Output the [x, y] coordinate of the center of the cell containing the given text.  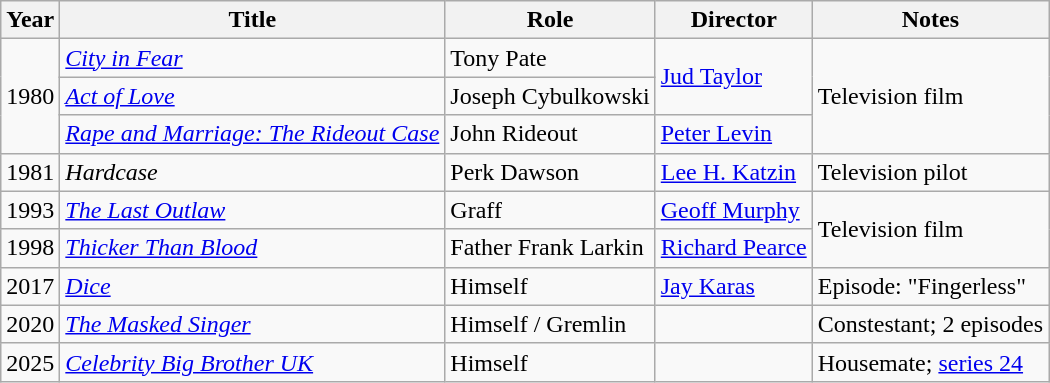
Celebrity Big Brother UK [252, 362]
2025 [30, 362]
Television pilot [930, 172]
Lee H. Katzin [734, 172]
Hardcase [252, 172]
Title [252, 20]
Tony Pate [550, 58]
Housemate; series 24 [930, 362]
City in Fear [252, 58]
Thicker Than Blood [252, 248]
Peter Levin [734, 134]
Notes [930, 20]
Jud Taylor [734, 77]
1981 [30, 172]
1998 [30, 248]
Geoff Murphy [734, 210]
Father Frank Larkin [550, 248]
The Masked Singer [252, 324]
Dice [252, 286]
Role [550, 20]
Year [30, 20]
Graff [550, 210]
2020 [30, 324]
The Last Outlaw [252, 210]
Perk Dawson [550, 172]
1993 [30, 210]
2017 [30, 286]
Richard Pearce [734, 248]
Rape and Marriage: The Rideout Case [252, 134]
Jay Karas [734, 286]
1980 [30, 96]
Episode: "Fingerless" [930, 286]
John Rideout [550, 134]
Himself / Gremlin [550, 324]
Constestant; 2 episodes [930, 324]
Act of Love [252, 96]
Joseph Cybulkowski [550, 96]
Director [734, 20]
